Determine the (X, Y) coordinate at the center of the cell enclosing the given text.  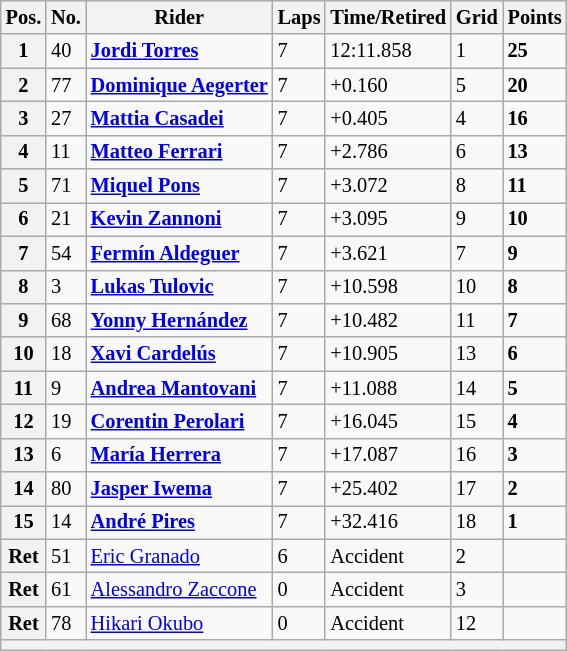
Points (535, 17)
+2.786 (388, 152)
Matteo Ferrari (180, 152)
Corentin Perolari (180, 421)
+3.095 (388, 219)
54 (66, 253)
+25.402 (388, 489)
+11.088 (388, 388)
12:11.858 (388, 51)
+10.598 (388, 287)
Yonny Hernández (180, 320)
+0.405 (388, 118)
78 (66, 623)
Alessandro Zaccone (180, 589)
+10.482 (388, 320)
20 (535, 85)
27 (66, 118)
40 (66, 51)
61 (66, 589)
Grid (477, 17)
Pos. (24, 17)
Mattia Casadei (180, 118)
Kevin Zannoni (180, 219)
Xavi Cardelús (180, 354)
+32.416 (388, 522)
+3.621 (388, 253)
71 (66, 186)
+10.905 (388, 354)
Miquel Pons (180, 186)
Dominique Aegerter (180, 85)
68 (66, 320)
+3.072 (388, 186)
Laps (300, 17)
Hikari Okubo (180, 623)
Andrea Mantovani (180, 388)
80 (66, 489)
+17.087 (388, 455)
77 (66, 85)
25 (535, 51)
Time/Retired (388, 17)
19 (66, 421)
Eric Granado (180, 556)
Jasper Iwema (180, 489)
Lukas Tulovic (180, 287)
María Herrera (180, 455)
21 (66, 219)
+0.160 (388, 85)
Fermín Aldeguer (180, 253)
51 (66, 556)
André Pires (180, 522)
17 (477, 489)
No. (66, 17)
Jordi Torres (180, 51)
Rider (180, 17)
+16.045 (388, 421)
